Provide the (X, Y) coordinate of the cell's center where the given text is located.  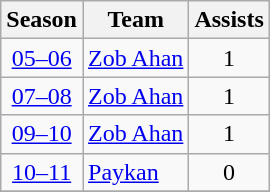
05–06 (42, 58)
Team (135, 20)
0 (229, 172)
Paykan (135, 172)
10–11 (42, 172)
Season (42, 20)
09–10 (42, 134)
07–08 (42, 96)
Assists (229, 20)
